Pinpoint the cell where the given text exists, returning its [x, y] midpoint coordinate. 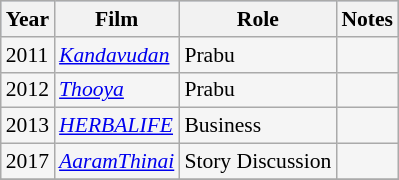
AaramThinai [116, 162]
Story Discussion [258, 162]
Notes [367, 19]
2013 [28, 126]
Role [258, 19]
2012 [28, 90]
Film [116, 19]
HERBALIFE [116, 126]
Kandavudan [116, 55]
Thooya [116, 90]
Year [28, 19]
2017 [28, 162]
2011 [28, 55]
Business [258, 126]
